Detect which cell encompasses the target text, then output its (x, y) center coordinate. 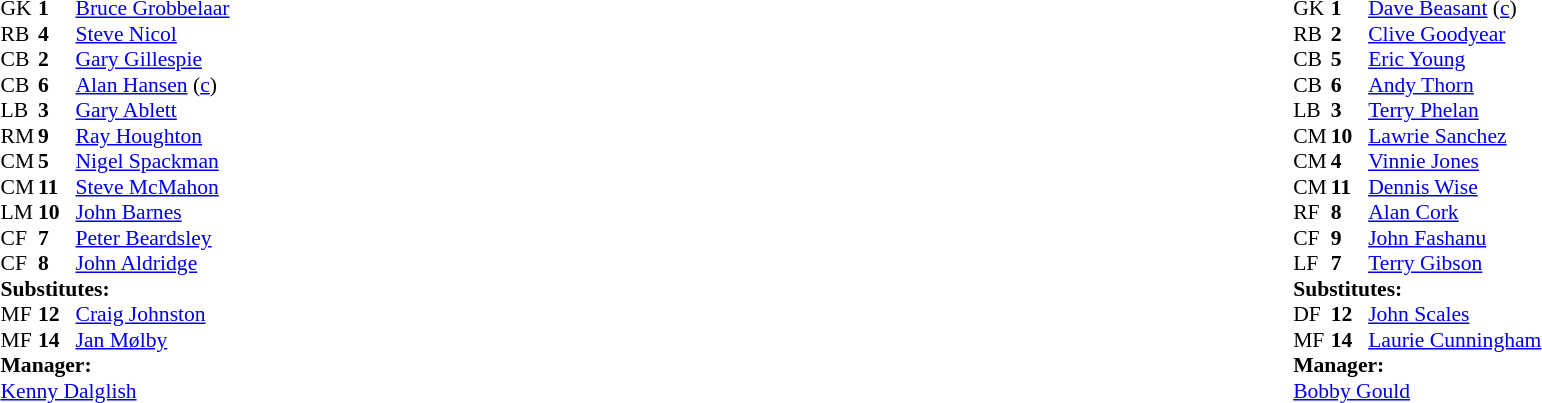
Dennis Wise (1454, 187)
Peter Beardsley (153, 238)
John Scales (1454, 315)
Laurie Cunningham (1454, 340)
LM (19, 213)
Gary Gillespie (153, 59)
RF (1312, 213)
Vinnie Jones (1454, 161)
John Aldridge (153, 263)
DF (1312, 315)
Gary Ablett (153, 111)
Nigel Spackman (153, 161)
John Fashanu (1454, 238)
Clive Goodyear (1454, 34)
Eric Young (1454, 59)
Andy Thorn (1454, 85)
Terry Gibson (1454, 263)
Lawrie Sanchez (1454, 136)
Craig Johnston (153, 315)
John Barnes (153, 213)
Steve Nicol (153, 34)
Alan Cork (1454, 213)
LF (1312, 263)
Jan Mølby (153, 340)
Alan Hansen (c) (153, 85)
RM (19, 136)
Ray Houghton (153, 136)
Terry Phelan (1454, 111)
Steve McMahon (153, 187)
